Search for the cell housing the specified text and yield its (x, y) center coordinate. 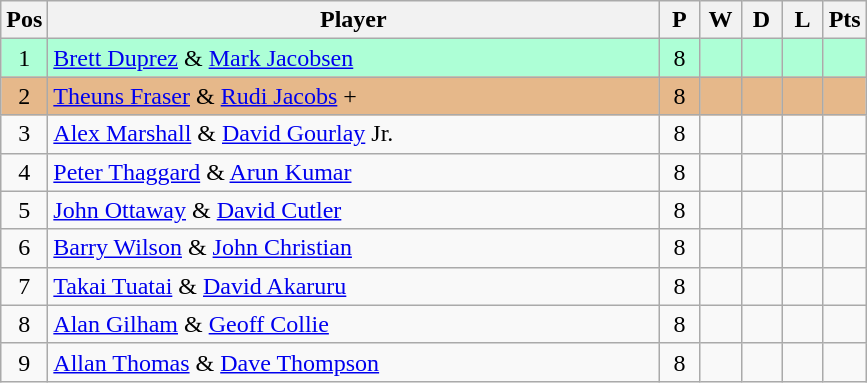
3 (24, 134)
Takai Tuatai & David Akaruru (354, 286)
1 (24, 58)
Theuns Fraser & Rudi Jacobs + (354, 96)
Peter Thaggard & Arun Kumar (354, 172)
9 (24, 362)
7 (24, 286)
Barry Wilson & John Christian (354, 248)
Alan Gilham & Geoff Collie (354, 324)
2 (24, 96)
Brett Duprez & Mark Jacobsen (354, 58)
W (720, 20)
Alex Marshall & David Gourlay Jr. (354, 134)
6 (24, 248)
Player (354, 20)
4 (24, 172)
5 (24, 210)
P (680, 20)
John Ottaway & David Cutler (354, 210)
L (802, 20)
Pts (844, 20)
Allan Thomas & Dave Thompson (354, 362)
D (762, 20)
Pos (24, 20)
